Pinpoint the cell where the given text exists, returning its (x, y) midpoint coordinate. 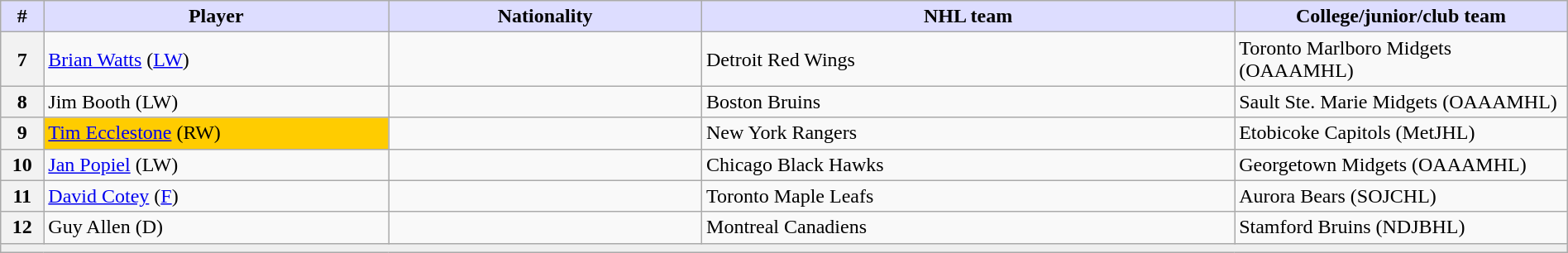
Brian Watts (LW) (217, 60)
College/junior/club team (1401, 17)
Guy Allen (D) (217, 227)
12 (22, 227)
David Cotey (F) (217, 196)
10 (22, 165)
Jan Popiel (LW) (217, 165)
# (22, 17)
7 (22, 60)
Detroit Red Wings (968, 60)
11 (22, 196)
Player (217, 17)
New York Rangers (968, 133)
Toronto Marlboro Midgets (OAAAMHL) (1401, 60)
Tim Ecclestone (RW) (217, 133)
NHL team (968, 17)
Georgetown Midgets (OAAAMHL) (1401, 165)
Stamford Bruins (NDJBHL) (1401, 227)
9 (22, 133)
Boston Bruins (968, 102)
Chicago Black Hawks (968, 165)
Aurora Bears (SOJCHL) (1401, 196)
Nationality (546, 17)
Montreal Canadiens (968, 227)
Sault Ste. Marie Midgets (OAAAMHL) (1401, 102)
Etobicoke Capitols (MetJHL) (1401, 133)
Jim Booth (LW) (217, 102)
Toronto Maple Leafs (968, 196)
8 (22, 102)
